Locate the cell with the specified text and output its (X, Y) center coordinate. 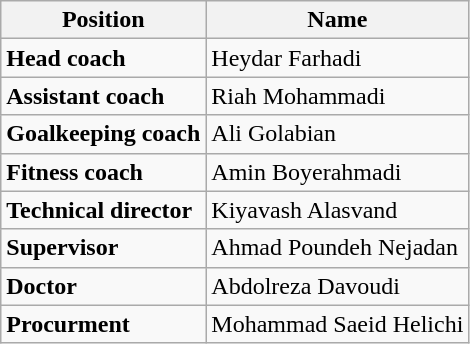
Position (104, 20)
Riah Mohammadi (338, 96)
Doctor (104, 286)
Kiyavash Alasvand (338, 210)
Heydar Farhadi (338, 58)
Head coach (104, 58)
Fitness coach (104, 172)
Mohammad Saeid Helichi (338, 324)
Assistant coach (104, 96)
Goalkeeping coach (104, 134)
Ahmad Poundeh Nejadan (338, 248)
Name (338, 20)
Procurment (104, 324)
Amin Boyerahmadi (338, 172)
Abdolreza Davoudi (338, 286)
Technical director (104, 210)
Supervisor (104, 248)
Ali Golabian (338, 134)
